For the text-containing cell, return its midpoint in (X, Y) coordinate format. 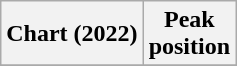
Peakposition (189, 34)
Chart (2022) (72, 34)
